Return (x, y) of the center of cell containing provided text 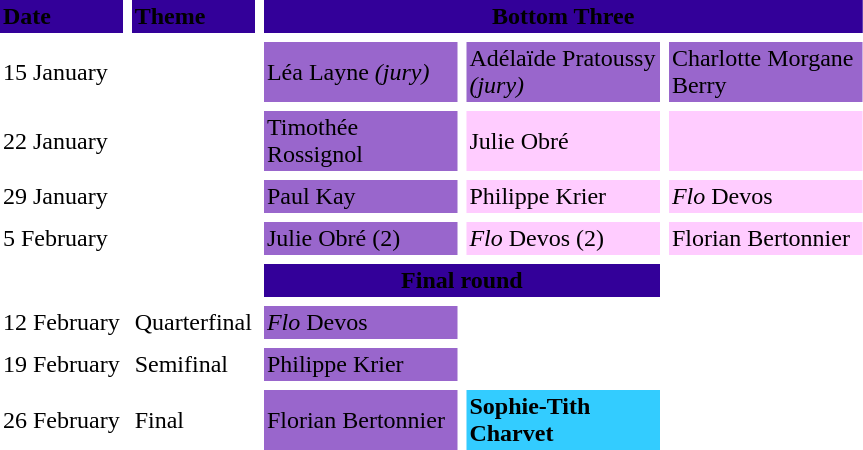
Theme (194, 16)
5 February (62, 238)
Quarterfinal (194, 322)
26 February (62, 420)
Flo Devos (2) (563, 238)
Charlotte Morgane Berry (766, 72)
Julie Obré (2) (361, 238)
Bottom Three (563, 16)
Adélaïde Pratoussy (jury) (563, 72)
Paul Kay (361, 196)
29 January (62, 196)
15 January (62, 72)
Date (62, 16)
Léa Layne (jury) (361, 72)
Sophie-Tith Charvet (563, 420)
Timothée Rossignol (361, 141)
Semifinal (194, 364)
19 February (62, 364)
Julie Obré (563, 141)
22 January (62, 141)
12 February (62, 322)
Final round (462, 280)
Final (194, 420)
